Determine the [X, Y] coordinate at the center of the cell enclosing the given text.  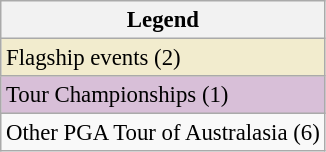
Legend [163, 20]
Tour Championships (1) [163, 95]
Other PGA Tour of Australasia (6) [163, 133]
Flagship events (2) [163, 58]
